Identify which cell holds the provided text, then report its [X, Y] central coordinate. 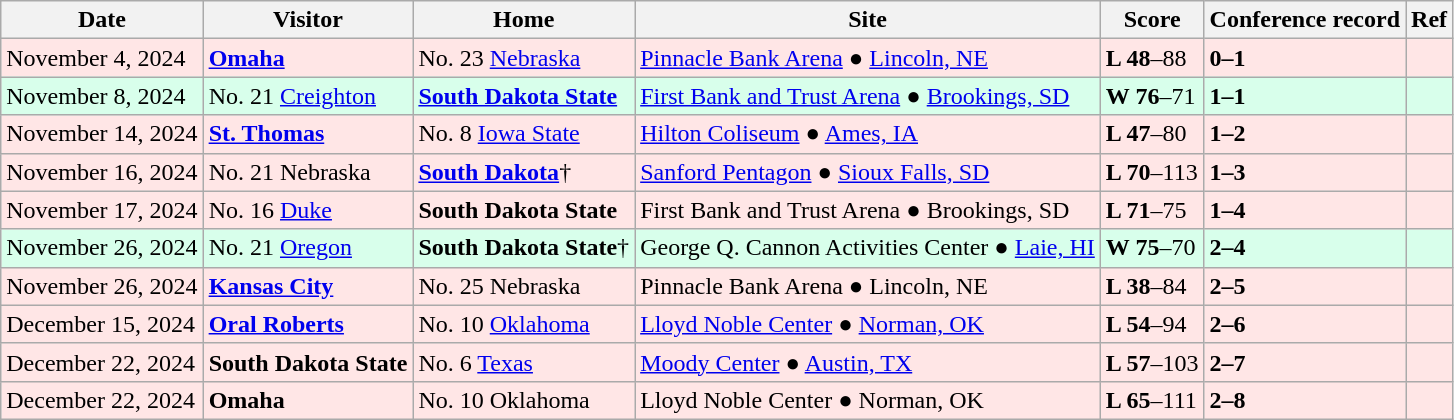
November 16, 2024 [102, 172]
South Dakota State† [524, 248]
Home [524, 20]
Sanford Pentagon ● Sioux Falls, SD [868, 172]
Conference record [1304, 20]
Visitor [308, 20]
St. Thomas [308, 134]
Date [102, 20]
1–2 [1304, 134]
November 14, 2024 [102, 134]
Score [1152, 20]
2–7 [1304, 362]
W 76–71 [1152, 96]
No. 8 Iowa State [524, 134]
Kansas City [308, 286]
No. 16 Duke [308, 210]
South Dakota† [524, 172]
November 4, 2024 [102, 58]
L 65–111 [1152, 400]
L 47–80 [1152, 134]
1–3 [1304, 172]
No. 21 Oregon [308, 248]
November 17, 2024 [102, 210]
L 71–75 [1152, 210]
No. 23 Nebraska [524, 58]
0–1 [1304, 58]
L 48–88 [1152, 58]
Hilton Coliseum ● Ames, IA [868, 134]
No. 21 Creighton [308, 96]
Oral Roberts [308, 324]
No. 6 Texas [524, 362]
Moody Center ● Austin, TX [868, 362]
1–4 [1304, 210]
December 15, 2024 [102, 324]
No. 25 Nebraska [524, 286]
November 8, 2024 [102, 96]
George Q. Cannon Activities Center ● Laie, HI [868, 248]
W 75–70 [1152, 248]
2–5 [1304, 286]
L 70–113 [1152, 172]
2–8 [1304, 400]
Ref [1430, 20]
L 57–103 [1152, 362]
2–4 [1304, 248]
L 54–94 [1152, 324]
L 38–84 [1152, 286]
No. 21 Nebraska [308, 172]
2–6 [1304, 324]
Site [868, 20]
1–1 [1304, 96]
